Scan for the cell matching the given text and deliver its [X, Y] coordinate at center. 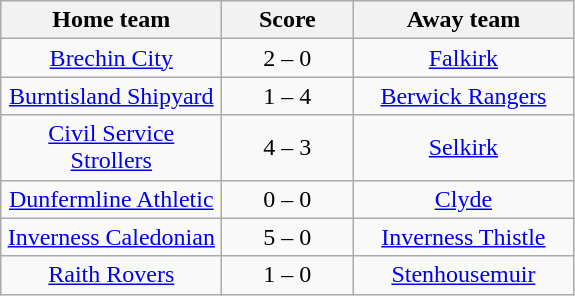
Inverness Caledonian [112, 237]
0 – 0 [288, 199]
1 – 4 [288, 96]
Falkirk [464, 58]
Burntisland Shipyard [112, 96]
Stenhousemuir [464, 275]
Clyde [464, 199]
Berwick Rangers [464, 96]
Selkirk [464, 148]
2 – 0 [288, 58]
5 – 0 [288, 237]
Score [288, 20]
Away team [464, 20]
1 – 0 [288, 275]
Civil Service Strollers [112, 148]
4 – 3 [288, 148]
Dunfermline Athletic [112, 199]
Inverness Thistle [464, 237]
Home team [112, 20]
Raith Rovers [112, 275]
Brechin City [112, 58]
